Locate the cell with the specified text and output its (X, Y) center coordinate. 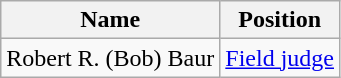
Name (110, 20)
Field judge (280, 58)
Position (280, 20)
Robert R. (Bob) Baur (110, 58)
